Extract the (x, y) coordinate from the center of the cell holding the provided text.  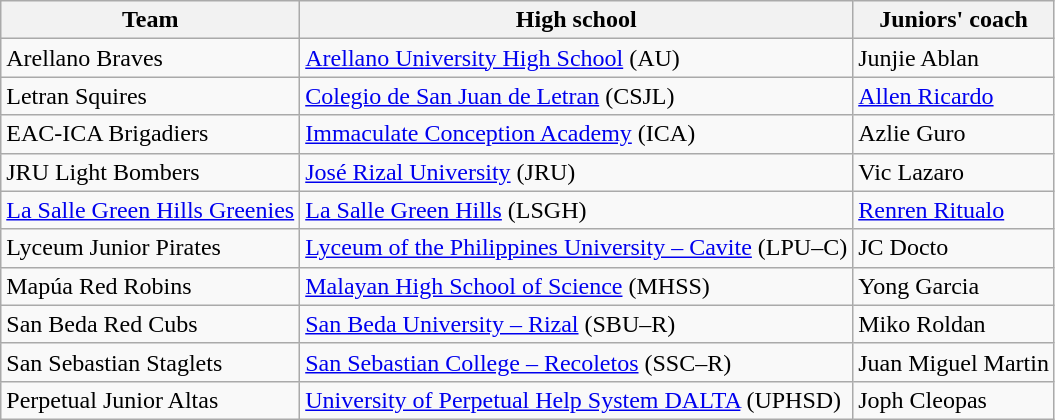
JC Docto (954, 248)
San Beda Red Cubs (150, 324)
La Salle Green Hills Greenies (150, 210)
Lyceum Junior Pirates (150, 248)
High school (576, 20)
JRU Light Bombers (150, 172)
Perpetual Junior Altas (150, 400)
Miko Roldan (954, 324)
Arellano Braves (150, 58)
San Sebastian College – Recoletos (SSC–R) (576, 362)
Junjie Ablan (954, 58)
Juan Miguel Martin (954, 362)
Mapúa Red Robins (150, 286)
Vic Lazaro (954, 172)
José Rizal University (JRU) (576, 172)
Immaculate Conception Academy (ICA) (576, 134)
Colegio de San Juan de Letran (CSJL) (576, 96)
EAC-ICA Brigadiers (150, 134)
San Sebastian Staglets (150, 362)
Azlie Guro (954, 134)
Team (150, 20)
Malayan High School of Science (MHSS) (576, 286)
Letran Squires (150, 96)
Lyceum of the Philippines University – Cavite (LPU–C) (576, 248)
San Beda University – Rizal (SBU–R) (576, 324)
Juniors' coach (954, 20)
La Salle Green Hills (LSGH) (576, 210)
University of Perpetual Help System DALTA (UPHSD) (576, 400)
Yong Garcia (954, 286)
Joph Cleopas (954, 400)
Allen Ricardo (954, 96)
Arellano University High School (AU) (576, 58)
Renren Ritualo (954, 210)
